Return the (x, y) coordinate for the center point of the cell that contains the specified text.  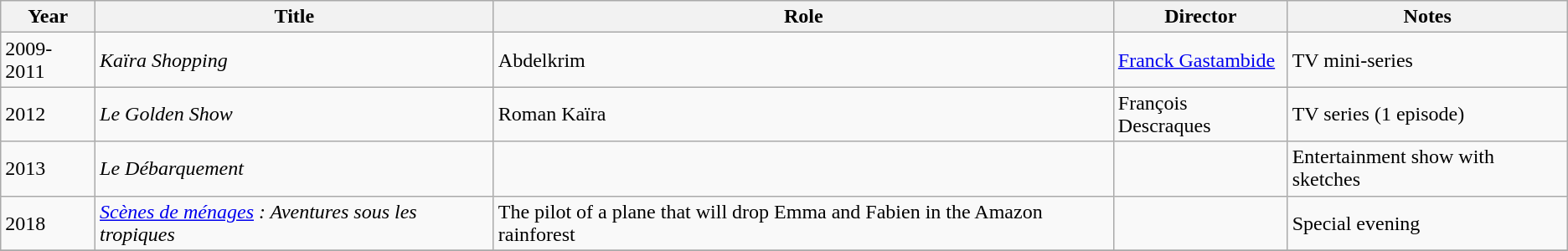
Year (49, 17)
Entertainment show with sketches (1427, 169)
2018 (49, 223)
Role (803, 17)
2009-2011 (49, 60)
Franck Gastambide (1200, 60)
Title (295, 17)
Kaïra Shopping (295, 60)
Scènes de ménages : Aventures sous les tropiques (295, 223)
TV mini-series (1427, 60)
2012 (49, 114)
The pilot of a plane that will drop Emma and Fabien in the Amazon rainforest (803, 223)
TV series (1 episode) (1427, 114)
Le Golden Show (295, 114)
2013 (49, 169)
François Descraques (1200, 114)
Notes (1427, 17)
Director (1200, 17)
Abdelkrim (803, 60)
Le Débarquement (295, 169)
Roman Kaïra (803, 114)
Special evening (1427, 223)
